Locate the cell with the specified text and output its [X, Y] center coordinate. 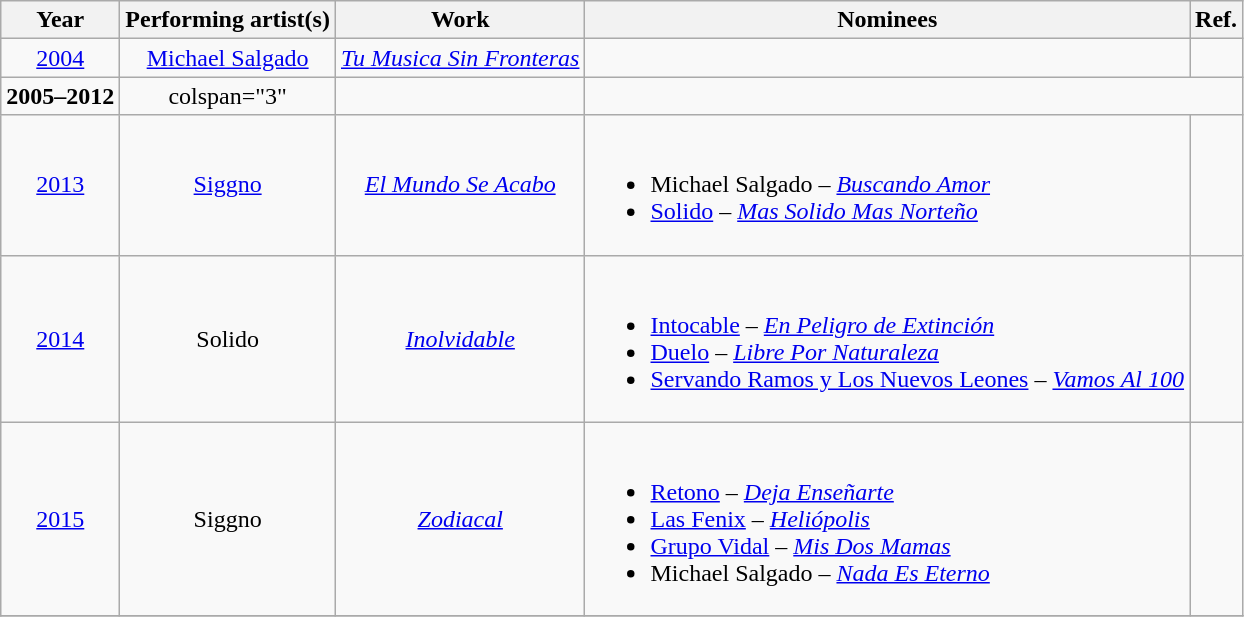
El Mundo Se Acabo [460, 185]
Solido [228, 338]
colspan="3" [228, 96]
Michael Salgado [228, 58]
Intocable – En Peligro de ExtinciónDuelo – Libre Por NaturalezaServando Ramos y Los Nuevos Leones – Vamos Al 100 [888, 338]
Zodiacal [460, 519]
2015 [60, 519]
Nominees [888, 20]
Ref. [1216, 20]
Performing artist(s) [228, 20]
2005–2012 [60, 96]
Retono – Deja EnseñarteLas Fenix – HeliópolisGrupo Vidal – Mis Dos MamasMichael Salgado – Nada Es Eterno [888, 519]
Year [60, 20]
Tu Musica Sin Fronteras [460, 58]
2004 [60, 58]
2013 [60, 185]
Work [460, 20]
Michael Salgado – Buscando AmorSolido – Mas Solido Mas Norteño [888, 185]
Inolvidable [460, 338]
2014 [60, 338]
